Output the [X, Y] coordinate of the center of the cell containing the given text.  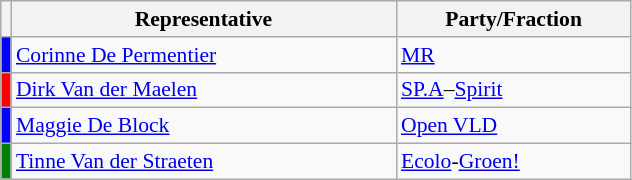
Maggie De Block [204, 126]
Ecolo-Groen! [514, 162]
Corinne De Permentier [204, 55]
Representative [204, 19]
MR [514, 55]
Tinne Van der Straeten [204, 162]
Open VLD [514, 126]
Dirk Van der Maelen [204, 90]
SP.A–Spirit [514, 90]
Party/Fraction [514, 19]
